Locate the cell with the specified text and output its (X, Y) center coordinate. 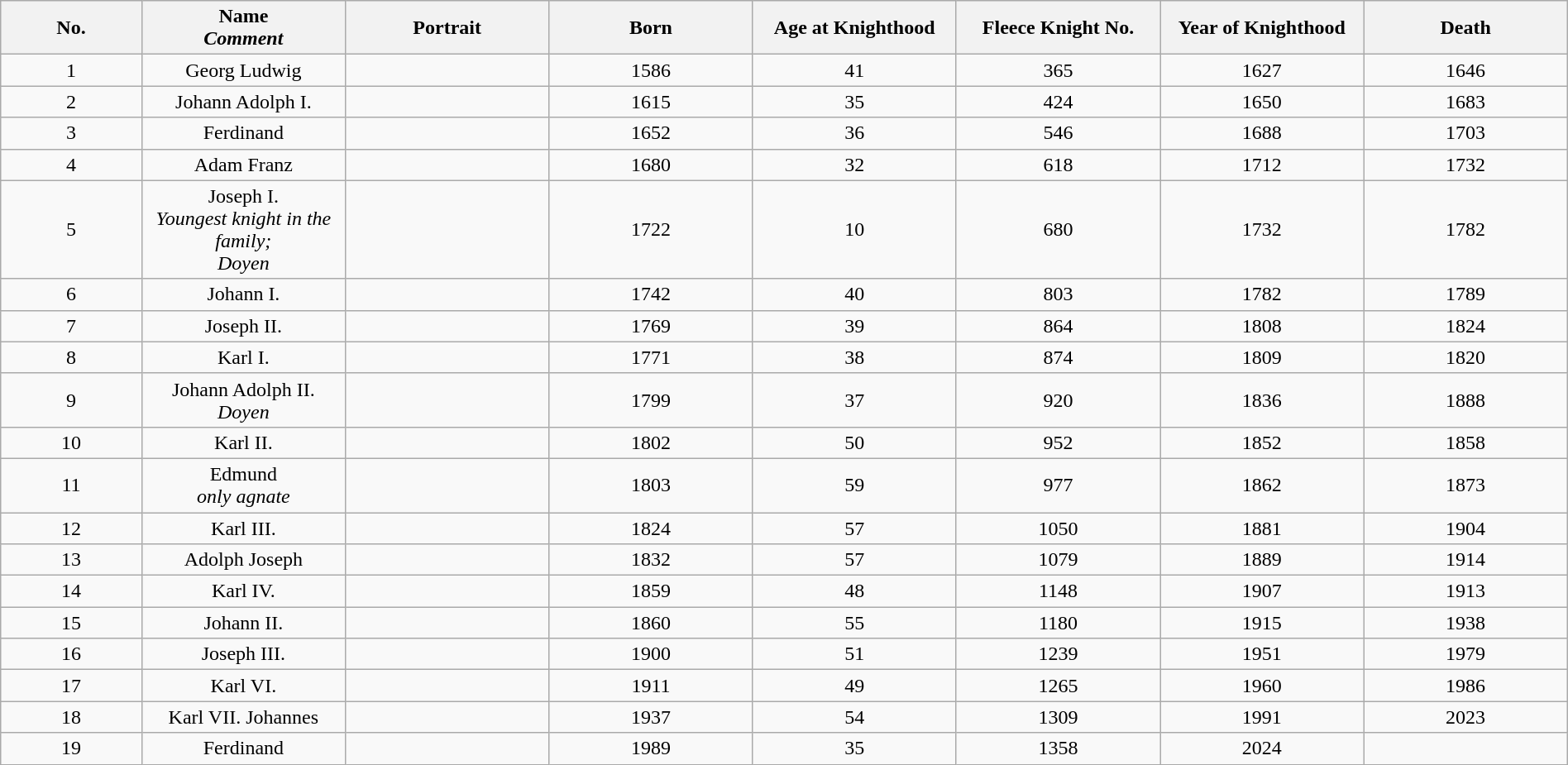
1615 (651, 102)
1769 (651, 326)
1742 (651, 294)
Portrait (447, 28)
Joseph II. (243, 326)
1991 (1262, 717)
Johann I. (243, 294)
Age at Knighthood (854, 28)
546 (1058, 133)
1809 (1262, 357)
1859 (651, 591)
Karl IV. (243, 591)
1627 (1262, 70)
1832 (651, 560)
1836 (1262, 400)
14 (71, 591)
9 (71, 400)
1937 (651, 717)
1858 (1465, 442)
39 (854, 326)
37 (854, 400)
Joseph I.Youngest knight in the family;Doyen (243, 230)
13 (71, 560)
Johann Adolph II.Doyen (243, 400)
50 (854, 442)
1979 (1465, 654)
2023 (1465, 717)
1683 (1465, 102)
977 (1058, 485)
1913 (1465, 591)
4 (71, 165)
1911 (651, 686)
1646 (1465, 70)
1989 (651, 748)
7 (71, 326)
Born (651, 28)
Edmundonly agnate (243, 485)
1889 (1262, 560)
55 (854, 623)
1960 (1262, 686)
32 (854, 165)
1180 (1058, 623)
424 (1058, 102)
920 (1058, 400)
Joseph III. (243, 654)
1820 (1465, 357)
NameComment (243, 28)
1803 (651, 485)
952 (1058, 442)
17 (71, 686)
15 (71, 623)
1050 (1058, 528)
Year of Knighthood (1262, 28)
1703 (1465, 133)
Johann Adolph I. (243, 102)
1860 (651, 623)
6 (71, 294)
16 (71, 654)
1852 (1262, 442)
680 (1058, 230)
1914 (1465, 560)
1862 (1262, 485)
Georg Ludwig (243, 70)
618 (1058, 165)
2024 (1262, 748)
48 (854, 591)
Karl I. (243, 357)
36 (854, 133)
51 (854, 654)
1148 (1058, 591)
1904 (1465, 528)
41 (854, 70)
1309 (1058, 717)
1079 (1058, 560)
1900 (651, 654)
40 (854, 294)
Fleece Knight No. (1058, 28)
Karl II. (243, 442)
1951 (1262, 654)
11 (71, 485)
365 (1058, 70)
1265 (1058, 686)
1712 (1262, 165)
1650 (1262, 102)
No. (71, 28)
1938 (1465, 623)
874 (1058, 357)
1586 (651, 70)
8 (71, 357)
1789 (1465, 294)
1680 (651, 165)
1771 (651, 357)
1915 (1262, 623)
Karl III. (243, 528)
38 (854, 357)
1722 (651, 230)
1881 (1262, 528)
1986 (1465, 686)
1888 (1465, 400)
5 (71, 230)
49 (854, 686)
12 (71, 528)
18 (71, 717)
1688 (1262, 133)
Karl VI. (243, 686)
Karl VII. Johannes (243, 717)
59 (854, 485)
2 (71, 102)
3 (71, 133)
1 (71, 70)
864 (1058, 326)
54 (854, 717)
Johann II. (243, 623)
1239 (1058, 654)
803 (1058, 294)
1873 (1465, 485)
Adam Franz (243, 165)
Death (1465, 28)
1907 (1262, 591)
1808 (1262, 326)
1358 (1058, 748)
1799 (651, 400)
1652 (651, 133)
19 (71, 748)
Adolph Joseph (243, 560)
1802 (651, 442)
